Extract the [x, y] coordinate from the center of the cell holding the provided text.  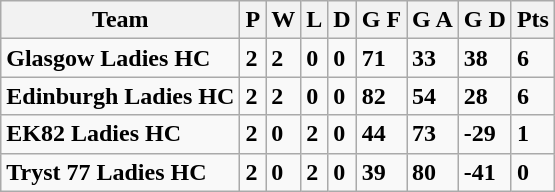
Tryst 77 Ladies HC [120, 172]
54 [433, 96]
28 [484, 96]
71 [381, 58]
D [342, 20]
73 [433, 134]
1 [532, 134]
P [253, 20]
44 [381, 134]
EK82 Ladies HC [120, 134]
G A [433, 20]
G F [381, 20]
Pts [532, 20]
Edinburgh Ladies HC [120, 96]
80 [433, 172]
Team [120, 20]
Glasgow Ladies HC [120, 58]
33 [433, 58]
G D [484, 20]
39 [381, 172]
82 [381, 96]
L [314, 20]
-29 [484, 134]
-41 [484, 172]
W [284, 20]
38 [484, 58]
